Search for the cell housing the specified text and yield its (X, Y) center coordinate. 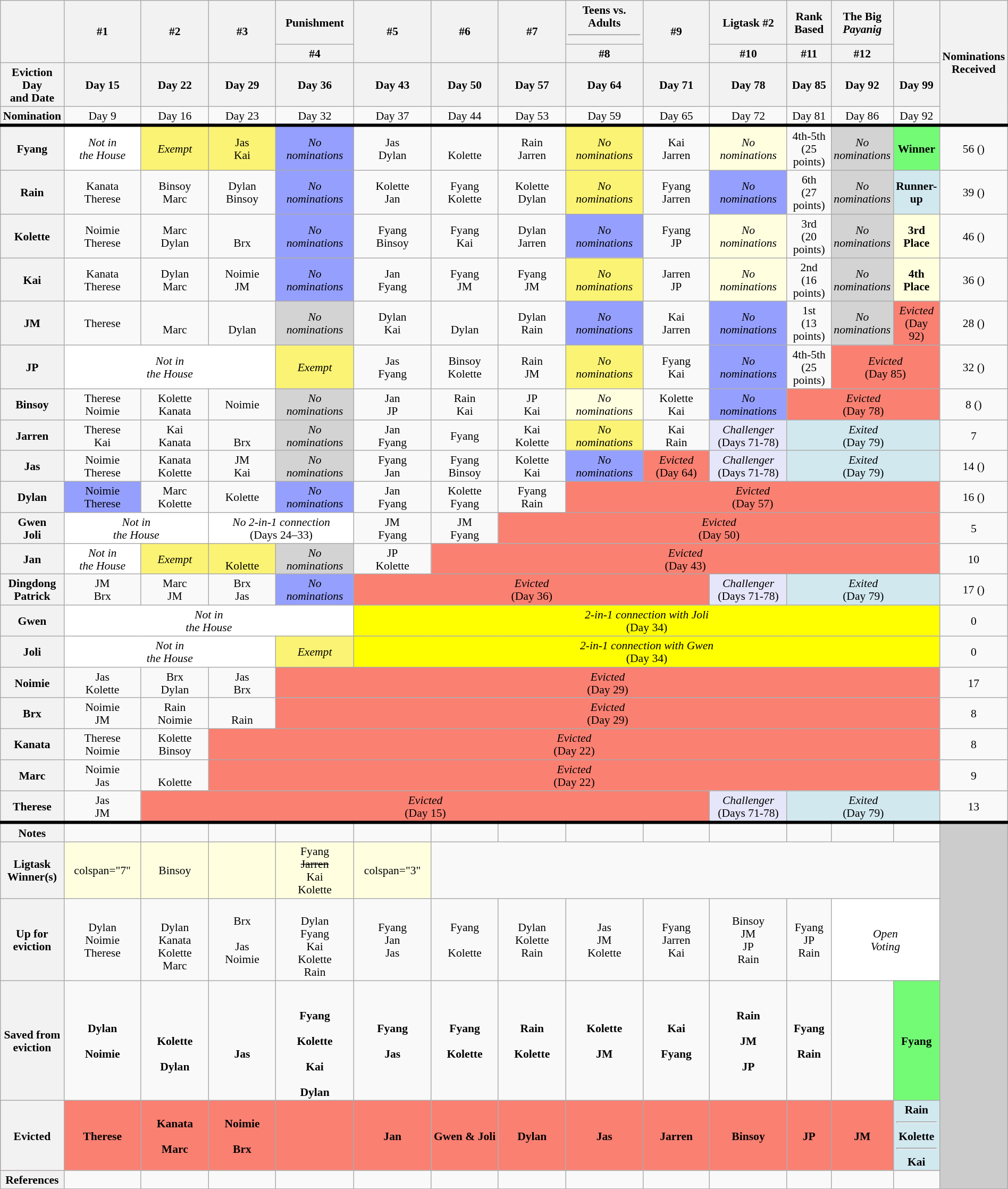
1st(13 points) (809, 323)
Saved fromeviction (32, 1041)
Kai (32, 280)
#5 (392, 32)
#8 (604, 54)
#3 (242, 32)
Punishment (315, 22)
FyangJPRain (809, 940)
RainJM (532, 367)
#7 (532, 32)
17 (973, 683)
Joli (32, 651)
JasKolette (102, 683)
10 (973, 559)
References (32, 1179)
56 () (973, 148)
KaiFyang (676, 1041)
Evicted(Day 36) (532, 590)
4th Place (917, 280)
DylanKanataKoletteMarc (174, 940)
RankBased (809, 22)
Day 65 (676, 116)
FyangJP (676, 236)
FyangKoletteKaiDylan (315, 1041)
NoimieBrx (242, 1136)
Day 72 (749, 116)
DylanKai (392, 323)
The BigPayanig (862, 22)
JasJMKolette (604, 940)
Day 22 (174, 85)
MarcKolette (174, 497)
#12 (862, 54)
Runner-up (917, 192)
JasFyang (392, 367)
5 (973, 528)
KaiKolette (532, 436)
3rd Place (917, 236)
Day 71 (676, 85)
#11 (809, 54)
8 () (973, 404)
RainJMJP (749, 1041)
#1 (102, 32)
Day 32 (315, 116)
FyangJas (392, 1041)
DylanBinsoy (242, 192)
Evicted (32, 1136)
JPKolette (392, 559)
KanataKolette (174, 466)
Eviction Dayand Date (32, 85)
Day 15 (102, 85)
#6 (465, 32)
DylanMarc (174, 280)
DylanNoimie (102, 1041)
Kanata (32, 744)
JanJP (392, 404)
Day 64 (604, 85)
DingdongPatrick (32, 590)
LigtaskWinner(s) (32, 870)
Day 85 (809, 85)
RainJarren (532, 148)
Evicted(Day 57) (753, 497)
Evicted(Day 78) (863, 404)
RainKai (465, 404)
28 () (973, 323)
RainNoimie (174, 714)
2-in-1 connection with Joli(Day 34) (647, 621)
JasJM (102, 807)
NoimieJas (102, 775)
NominationsReceived (973, 63)
GwenJoli (32, 528)
Notes (32, 832)
Day 36 (315, 85)
Day 44 (465, 116)
KoletteFyang (465, 497)
6th(27 points) (809, 192)
KaiRain (676, 436)
FyangJan (392, 466)
Winner (917, 148)
Day 81 (809, 116)
FyangJarren (676, 192)
JPKai (532, 404)
Day 29 (242, 85)
#2 (174, 32)
Day 57 (532, 85)
KoletteKanata (174, 404)
16 () (973, 497)
BrxJasNoimie (242, 940)
Evicted(Day 92) (917, 323)
FyangJarrenKaiKolette (315, 870)
JMBrx (102, 590)
No 2-in-1 connection(Days 24–33) (281, 528)
Evicted(Day 85) (885, 367)
KoletteJM (604, 1041)
17 () (973, 590)
DylanFyangKaiKoletteRain (315, 940)
9 (973, 775)
FyangJarrenKai (676, 940)
Day 50 (465, 85)
#4 (315, 54)
Evicted(Day 64) (676, 466)
#9 (676, 32)
MarcJM (174, 590)
DylanKoletteRain (532, 940)
Day 16 (174, 116)
Day 9 (102, 116)
3rd(20 points) (809, 236)
7 (973, 436)
JarrenJP (676, 280)
14 () (973, 466)
OpenVoting (885, 940)
colspan="3" (392, 870)
Teens vs.Adults (604, 22)
Day 43 (392, 85)
Day 53 (532, 116)
Day 37 (392, 116)
32 () (973, 367)
JMKai (242, 466)
#10 (749, 54)
Day 23 (242, 116)
KoletteJan (392, 192)
ThereseKai (102, 436)
DylanNoimieTherese (102, 940)
BrxDylan (174, 683)
Gwen & Joli (465, 1136)
colspan="7" (102, 870)
DylanRain (532, 323)
BinsoyJMJPRain (749, 940)
RainKolette (532, 1041)
Evicted(Day 43) (686, 559)
36 () (973, 280)
Nomination (32, 116)
BinsoyMarc (174, 192)
46 () (973, 236)
Evicted(Day 15) (425, 807)
BinsoyKolette (465, 367)
JasKai (242, 148)
13 (973, 807)
MarcDylan (174, 236)
DylanJarren (532, 236)
KaiKanata (174, 436)
Day 86 (862, 116)
KanataMarc (174, 1136)
2-in-1 connection with Gwen(Day 34) (647, 651)
JasBrx (242, 683)
BrxJas (242, 590)
Day 59 (604, 116)
JasDylan (392, 148)
FyangJanJas (392, 940)
Gwen (32, 621)
KoletteBinsoy (174, 744)
Ligtask #2 (749, 22)
Day 78 (749, 85)
Evicted(Day 50) (719, 528)
RainKoletteKai (917, 1136)
Day 99 (917, 85)
39 () (973, 192)
2nd(16 points) (809, 280)
Up foreviction (32, 940)
